Return the (x, y) coordinate for the center point of the cell that contains the specified text.  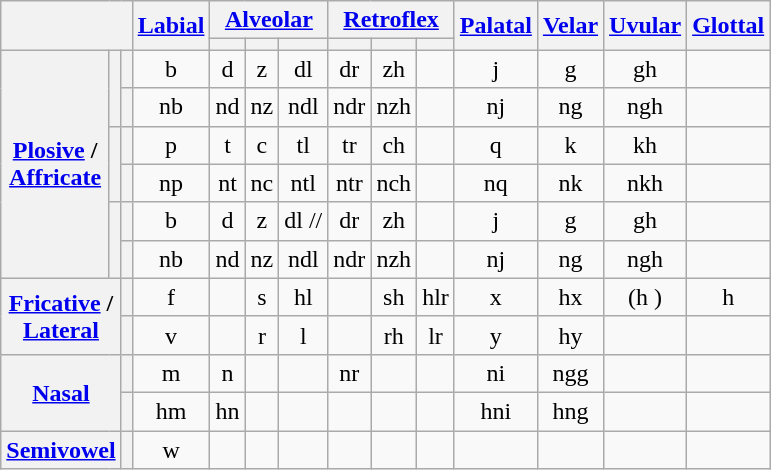
hni (496, 411)
h (728, 297)
x (496, 297)
v (171, 335)
n (228, 373)
Nasal (61, 392)
Plosive /Affricate (56, 164)
dl // (304, 221)
nr (350, 373)
nch (394, 183)
hng (570, 411)
Glottal (728, 26)
nk (570, 183)
t (228, 145)
hm (171, 411)
ch (394, 145)
ngg (570, 373)
Alveolar (269, 20)
y (496, 335)
ntr (350, 183)
f (171, 297)
hl (304, 297)
w (171, 449)
nt (228, 183)
dl (304, 69)
hx (570, 297)
r (262, 335)
hy (570, 335)
rh (394, 335)
tl (304, 145)
c (262, 145)
s (262, 297)
nc (262, 183)
np (171, 183)
sh (394, 297)
hn (228, 411)
hlr (436, 297)
q (496, 145)
(h ) (646, 297)
Velar (570, 26)
nkh (646, 183)
ntl (304, 183)
m (171, 373)
Labial (171, 26)
nq (496, 183)
l (304, 335)
ni (496, 373)
p (171, 145)
k (570, 145)
Palatal (496, 26)
Semivowel (61, 449)
Fricative /Lateral (61, 316)
Retroflex (392, 20)
kh (646, 145)
lr (436, 335)
tr (350, 145)
Uvular (646, 26)
